Capture the cell that displays the provided text and extract its [X, Y] central coordinate. 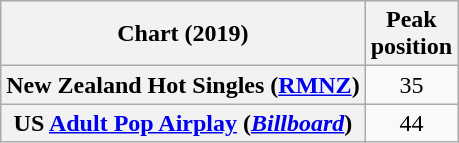
35 [411, 85]
Peakposition [411, 34]
New Zealand Hot Singles (RMNZ) [183, 85]
44 [411, 123]
Chart (2019) [183, 34]
US Adult Pop Airplay (Billboard) [183, 123]
